For the text-containing cell, return its midpoint in (x, y) coordinate format. 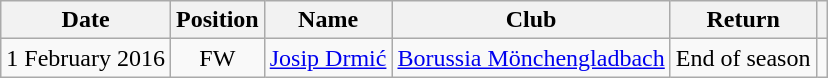
Club (531, 20)
Position (217, 20)
Name (328, 20)
End of season (743, 58)
1 February 2016 (86, 58)
Date (86, 20)
Borussia Mönchengladbach (531, 58)
Josip Drmić (328, 58)
FW (217, 58)
Return (743, 20)
